Search for the cell housing the specified text and yield its (x, y) center coordinate. 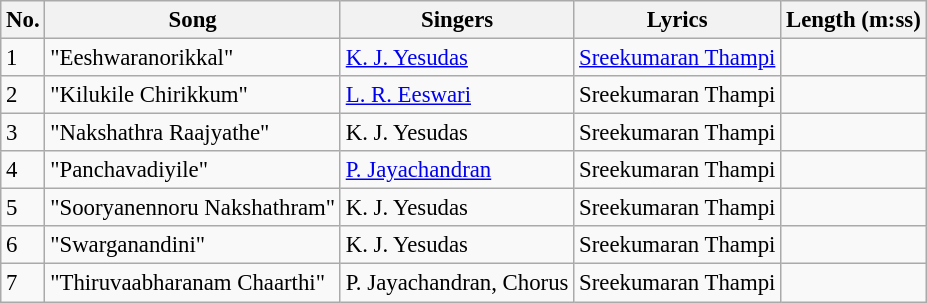
"Swarganandini" (193, 245)
4 (23, 170)
6 (23, 245)
Lyrics (678, 20)
P. Jayachandran (456, 170)
2 (23, 95)
Singers (456, 20)
"Sooryanennoru Nakshathram" (193, 208)
1 (23, 58)
5 (23, 208)
Song (193, 20)
"Kilukile Chirikkum" (193, 95)
No. (23, 20)
L. R. Eeswari (456, 95)
"Thiruvaabharanam Chaarthi" (193, 283)
7 (23, 283)
"Eeshwaranorikkal" (193, 58)
"Panchavadiyile" (193, 170)
"Nakshathra Raajyathe" (193, 133)
P. Jayachandran, Chorus (456, 283)
3 (23, 133)
Length (m:ss) (854, 20)
